From the cell containing the given text, extract its center point as (x, y) coordinate. 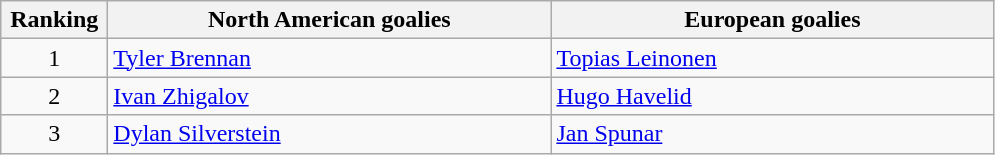
Topias Leinonen (772, 58)
Dylan Silverstein (330, 134)
2 (54, 96)
European goalies (772, 20)
Ivan Zhigalov (330, 96)
Hugo Havelid (772, 96)
North American goalies (330, 20)
3 (54, 134)
1 (54, 58)
Ranking (54, 20)
Jan Spunar (772, 134)
Tyler Brennan (330, 58)
